Detect which cell encompasses the target text, then output its (x, y) center coordinate. 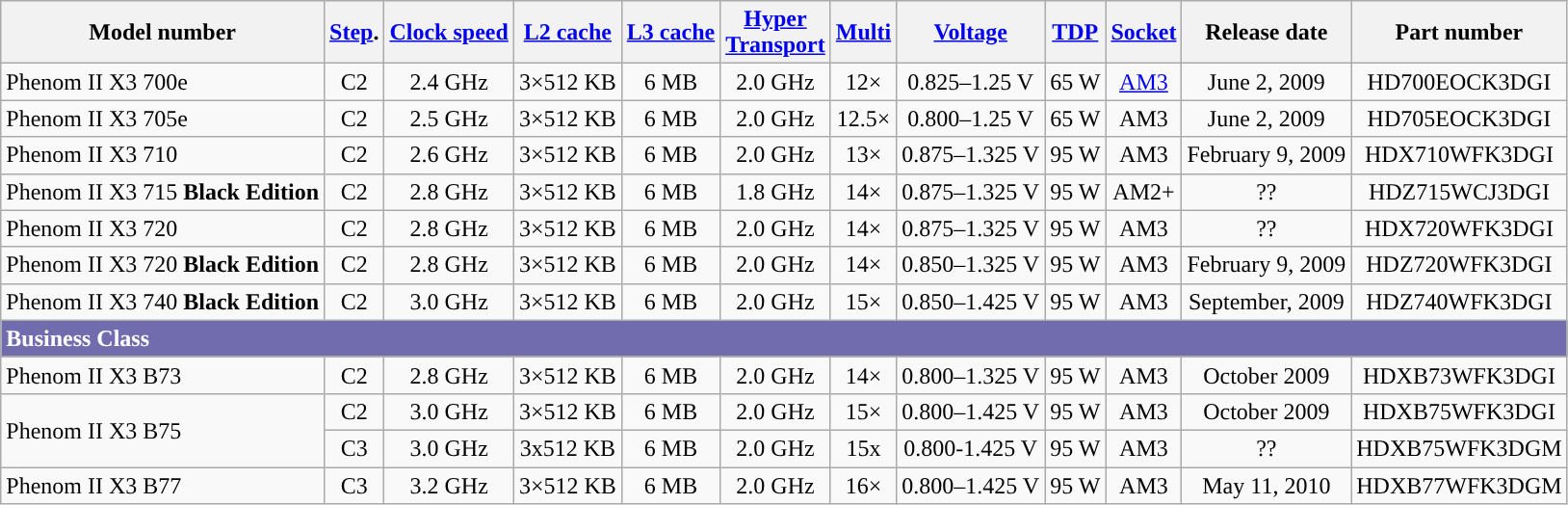
HD700EOCK3DGI (1459, 82)
HDX710WFK3DGI (1459, 155)
AM2+ (1144, 192)
Clock speed (449, 33)
Part number (1459, 33)
Phenom II X3 720 Black Edition (163, 265)
0.800–1.325 V (971, 375)
Socket (1144, 33)
HDXB75WFK3DGI (1459, 412)
16× (863, 485)
Step. (354, 33)
Phenom II X3 715 Black Edition (163, 192)
3.2 GHz (449, 485)
Model number (163, 33)
0.850–1.325 V (971, 265)
12.5× (863, 119)
HDX720WFK3DGI (1459, 228)
TDP (1075, 33)
2.4 GHz (449, 82)
HDXB77WFK3DGM (1459, 485)
2.6 GHz (449, 155)
15x (863, 448)
HDZ740WFK3DGI (1459, 302)
Voltage (971, 33)
L2 cache (567, 33)
May 11, 2010 (1267, 485)
0.800-1.425 V (971, 448)
Phenom II X3 740 Black Edition (163, 302)
2.5 GHz (449, 119)
12× (863, 82)
Phenom II X3 720 (163, 228)
1.8 GHz (776, 192)
HDZ720WFK3DGI (1459, 265)
Phenom II X3 700e (163, 82)
13× (863, 155)
Phenom II X3 B73 (163, 375)
Phenom II X3 B77 (163, 485)
Business Class (784, 338)
3x512 KB (567, 448)
Phenom II X3 705e (163, 119)
HyperTransport (776, 33)
0.825–1.25 V (971, 82)
HDZ715WCJ3DGI (1459, 192)
September, 2009 (1267, 302)
Phenom II X3 B75 (163, 430)
0.800–1.25 V (971, 119)
Multi (863, 33)
L3 cache (670, 33)
Release date (1267, 33)
Phenom II X3 710 (163, 155)
HDXB75WFK3DGM (1459, 448)
HD705EOCK3DGI (1459, 119)
0.850–1.425 V (971, 302)
HDXB73WFK3DGI (1459, 375)
